For the text-containing cell, return its midpoint in [X, Y] coordinate format. 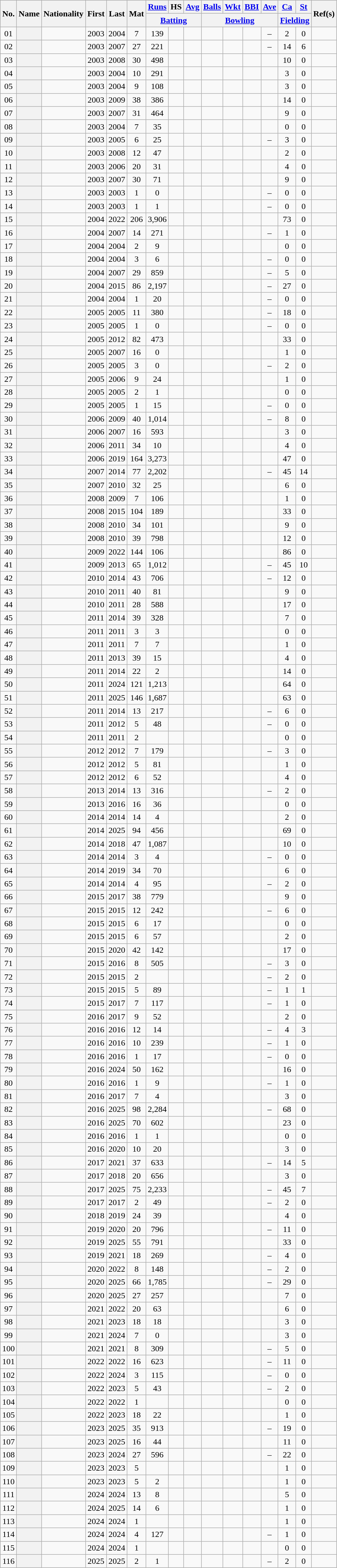
791 [157, 1242]
Name [29, 14]
117 [157, 1003]
96 [8, 1295]
112 [8, 1508]
100 [8, 1348]
103 [8, 1388]
03 [8, 60]
102 [8, 1375]
84 [8, 1136]
01 [8, 34]
221 [157, 47]
1,785 [157, 1282]
1,687 [157, 698]
08 [8, 126]
3,273 [157, 459]
706 [157, 578]
217 [157, 711]
148 [157, 1269]
Runs [157, 7]
798 [157, 538]
1,087 [157, 844]
2,233 [157, 1189]
85 [8, 1149]
Ref(s) [324, 14]
464 [157, 113]
139 [157, 34]
06 [8, 100]
1,014 [157, 419]
114 [8, 1534]
623 [157, 1362]
76 [8, 1030]
179 [157, 751]
First [96, 14]
110 [8, 1481]
3,906 [157, 220]
80 [8, 1083]
Avg [193, 7]
Fielding [295, 20]
Last [117, 14]
1,213 [157, 684]
88 [8, 1189]
164 [137, 459]
105 [8, 1415]
BBI [252, 7]
309 [157, 1348]
Bowling [240, 20]
2,284 [157, 1109]
26 [8, 365]
Balls [212, 7]
90 [8, 1216]
No. [8, 14]
1,012 [157, 565]
87 [8, 1176]
02 [8, 47]
78 [8, 1056]
505 [157, 963]
05 [8, 87]
79 [8, 1070]
796 [157, 1229]
656 [157, 1176]
62 [8, 844]
109 [8, 1468]
HS [176, 7]
99 [8, 1335]
Ca [287, 7]
60 [8, 817]
127 [157, 1534]
91 [8, 1229]
121 [137, 684]
859 [157, 273]
61 [8, 831]
113 [8, 1521]
142 [157, 950]
58 [8, 790]
92 [8, 1242]
83 [8, 1123]
09 [8, 140]
189 [157, 512]
51 [8, 698]
498 [157, 60]
74 [8, 1003]
291 [157, 73]
588 [157, 605]
269 [157, 1256]
59 [8, 804]
72 [8, 976]
328 [157, 618]
257 [157, 1295]
Wkt [233, 7]
04 [8, 73]
779 [157, 897]
146 [137, 698]
602 [157, 1123]
56 [8, 764]
Batting [174, 20]
162 [157, 1070]
67 [8, 910]
111 [8, 1495]
242 [157, 910]
473 [157, 339]
593 [157, 432]
2,202 [157, 472]
2,197 [157, 286]
53 [8, 724]
54 [8, 737]
Ave [270, 7]
386 [157, 100]
07 [8, 113]
93 [8, 1256]
41 [8, 565]
239 [157, 1043]
St [303, 7]
913 [157, 1428]
46 [8, 631]
456 [157, 831]
206 [137, 220]
596 [157, 1455]
Mat [137, 14]
21 [8, 299]
116 [8, 1561]
380 [157, 312]
316 [157, 790]
271 [157, 233]
97 [8, 1309]
107 [8, 1442]
633 [157, 1162]
Nationality [64, 14]
144 [137, 551]
